Search for the cell housing the specified text and yield its [X, Y] center coordinate. 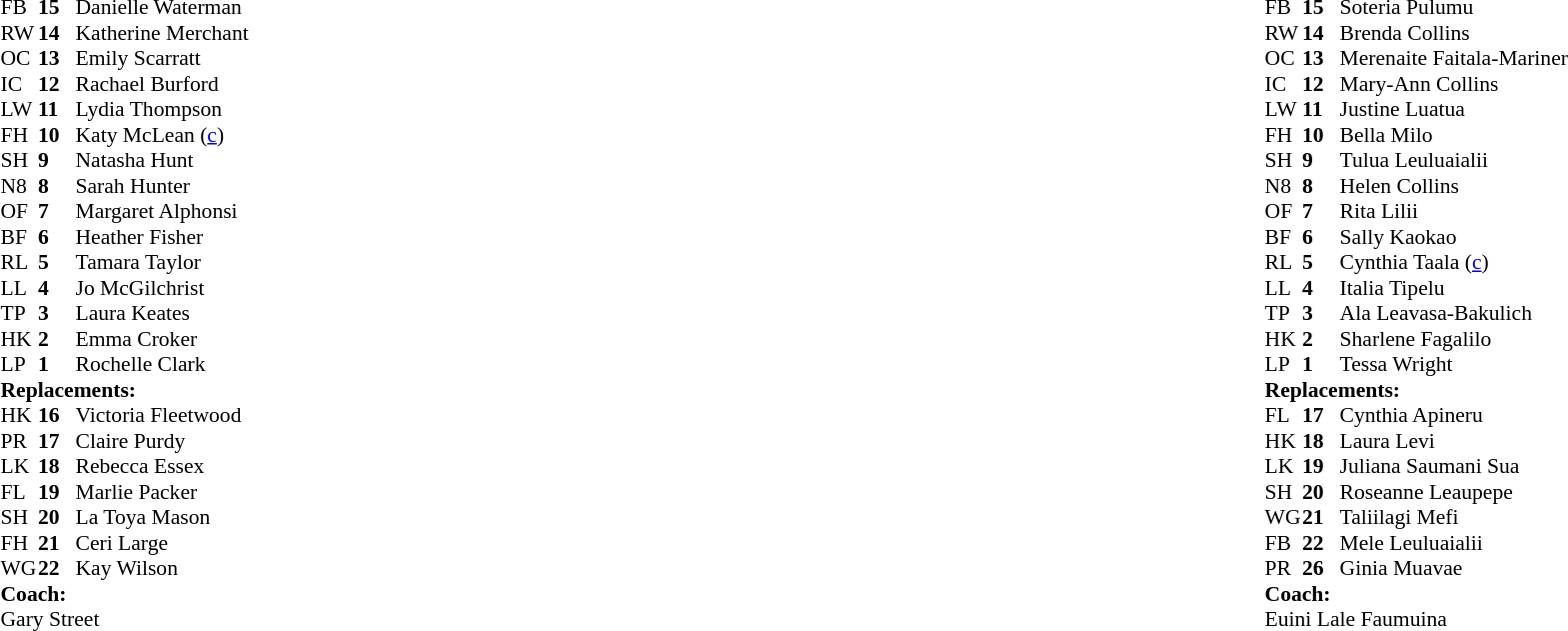
Ginia Muavae [1454, 569]
Cynthia Apineru [1454, 415]
Taliilagi Mefi [1454, 517]
Bella Milo [1454, 135]
Merenaite Faitala-Mariner [1454, 59]
Ceri Large [162, 543]
26 [1321, 569]
Marlie Packer [162, 492]
Katy McLean (c) [162, 135]
Rebecca Essex [162, 467]
Sally Kaokao [1454, 237]
Roseanne Leaupepe [1454, 492]
Juliana Saumani Sua [1454, 467]
Claire Purdy [162, 441]
Rachael Burford [162, 84]
Mary-Ann Collins [1454, 84]
16 [57, 415]
Emma Croker [162, 339]
Italia Tipelu [1454, 288]
Natasha Hunt [162, 161]
Tulua Leuluaialii [1454, 161]
Tessa Wright [1454, 365]
Victoria Fleetwood [162, 415]
FB [1284, 543]
Kay Wilson [162, 569]
Sarah Hunter [162, 186]
La Toya Mason [162, 517]
Cynthia Taala (c) [1454, 263]
Helen Collins [1454, 186]
Brenda Collins [1454, 33]
Jo McGilchrist [162, 288]
Heather Fisher [162, 237]
Mele Leuluaialii [1454, 543]
Margaret Alphonsi [162, 211]
Tamara Taylor [162, 263]
Justine Luatua [1454, 109]
Ala Leavasa-Bakulich [1454, 313]
Laura Keates [162, 313]
Laura Levi [1454, 441]
Lydia Thompson [162, 109]
Rochelle Clark [162, 365]
Rita Lilii [1454, 211]
Sharlene Fagalilo [1454, 339]
Katherine Merchant [162, 33]
Emily Scarratt [162, 59]
